Scan for the cell matching the given text and deliver its [X, Y] coordinate at center. 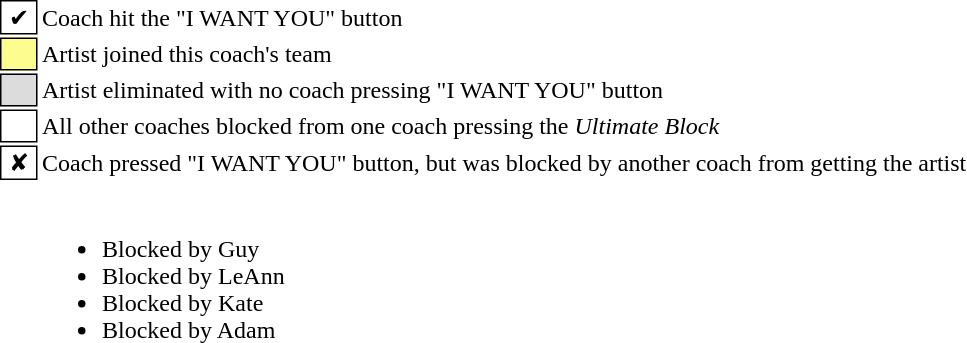
✔ [19, 17]
All other coaches blocked from one coach pressing the Ultimate Block [504, 126]
Artist joined this coach's team [504, 54]
Coach hit the "I WANT YOU" button [504, 17]
✘ [19, 163]
Artist eliminated with no coach pressing "I WANT YOU" button [504, 90]
Coach pressed "I WANT YOU" button, but was blocked by another coach from getting the artist [504, 163]
